Provide the [x, y] coordinate of the cell's center where the given text is located.  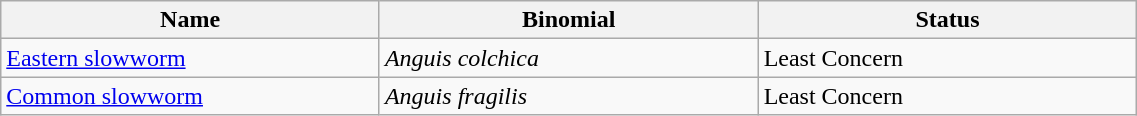
Binomial [568, 20]
Common slowworm [190, 96]
Eastern slowworm [190, 58]
Name [190, 20]
Anguis fragilis [568, 96]
Anguis colchica [568, 58]
Status [948, 20]
